From the cell containing the given text, extract its center point as (X, Y) coordinate. 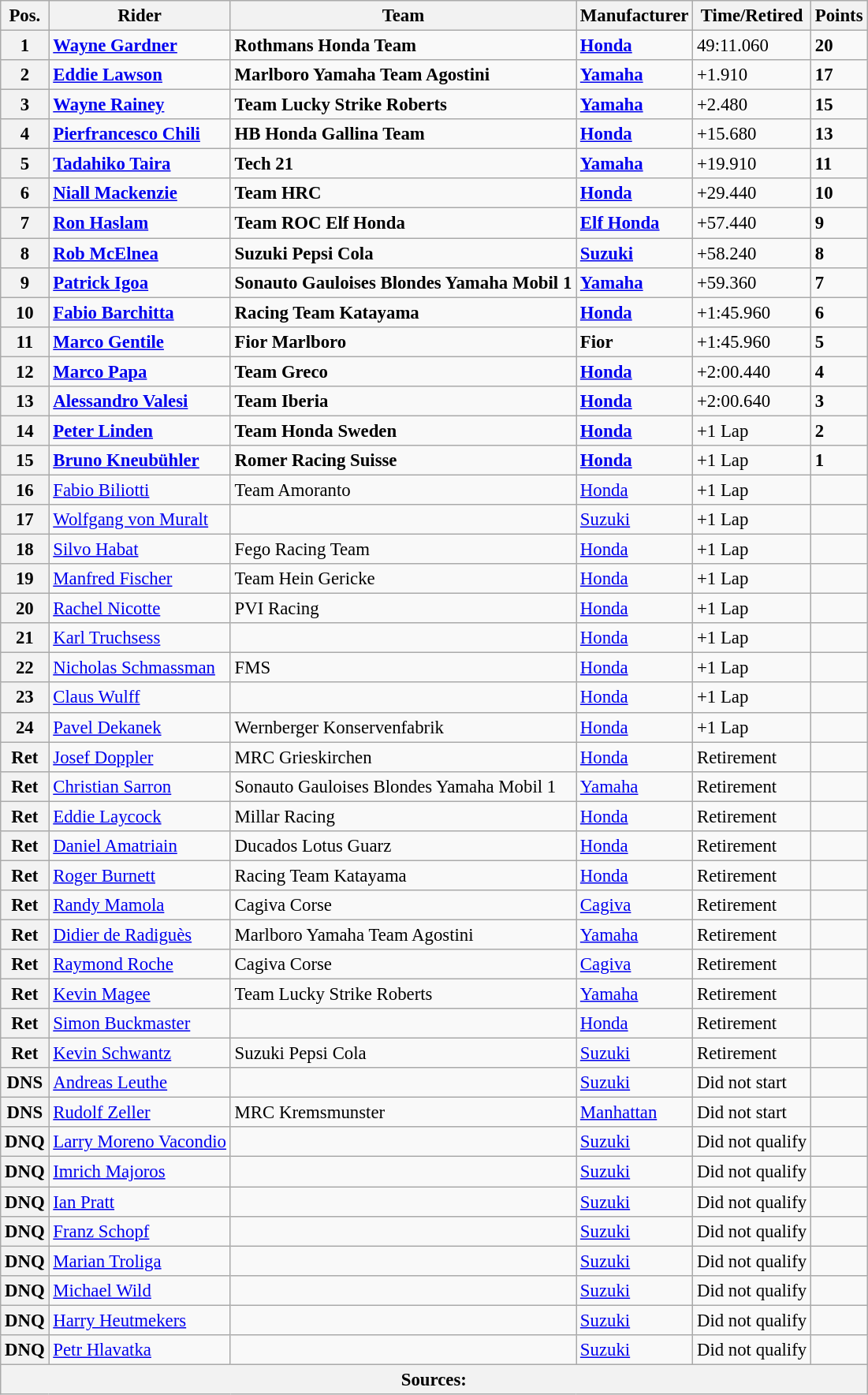
+1.910 (752, 75)
HB Honda Gallina Team (403, 134)
Rob McElnea (140, 253)
Petr Hlavatka (140, 1350)
24 (25, 727)
14 (25, 431)
Manfred Fischer (140, 579)
Elf Honda (635, 223)
PVI Racing (403, 609)
12 (25, 371)
49:11.060 (752, 46)
Ian Pratt (140, 1202)
Claus Wulff (140, 698)
Tadahiko Taira (140, 164)
+57.440 (752, 223)
Larry Moreno Vacondio (140, 1143)
Team ROC Elf Honda (403, 223)
Team HRC (403, 193)
Didier de Radiguès (140, 934)
FMS (403, 668)
+19.910 (752, 164)
Manhattan (635, 1113)
21 (25, 638)
+15.680 (752, 134)
Ron Haslam (140, 223)
Roger Burnett (140, 875)
+2:00.440 (752, 371)
Team (403, 16)
Rider (140, 16)
Andreas Leuthe (140, 1083)
Imrich Majoros (140, 1172)
Peter Linden (140, 431)
Points (839, 16)
Fabio Barchitta (140, 312)
Team Hein Gericke (403, 579)
Eddie Lawson (140, 75)
Romer Racing Suisse (403, 461)
Josef Doppler (140, 757)
MRC Kremsmunster (403, 1113)
Millar Racing (403, 816)
Tech 21 (403, 164)
+29.440 (752, 193)
Time/Retired (752, 16)
Sources: (434, 1379)
Daniel Amatriain (140, 846)
16 (25, 490)
Team Honda Sweden (403, 431)
Wayne Rainey (140, 105)
Pierfrancesco Chili (140, 134)
Team Iberia (403, 401)
Kevin Schwantz (140, 1054)
22 (25, 668)
Marco Papa (140, 371)
Alessandro Valesi (140, 401)
Fior Marlboro (403, 341)
Franz Schopf (140, 1231)
Eddie Laycock (140, 816)
Fego Racing Team (403, 550)
Randy Mamola (140, 905)
Fabio Biliotti (140, 490)
Patrick Igoa (140, 282)
+2:00.640 (752, 401)
MRC Grieskirchen (403, 757)
Pos. (25, 16)
+2.480 (752, 105)
Pavel Dekanek (140, 727)
Ducados Lotus Guarz (403, 846)
Nicholas Schmassman (140, 668)
Marian Troliga (140, 1261)
Wolfgang von Muralt (140, 520)
Christian Sarron (140, 786)
Michael Wild (140, 1290)
Rudolf Zeller (140, 1113)
Harry Heutmekers (140, 1320)
18 (25, 550)
Rachel Nicotte (140, 609)
Team Greco (403, 371)
Bruno Kneubühler (140, 461)
Team Amoranto (403, 490)
Marco Gentile (140, 341)
Fior (635, 341)
Wayne Gardner (140, 46)
Simon Buckmaster (140, 1024)
Kevin Magee (140, 994)
+58.240 (752, 253)
Raymond Roche (140, 964)
Niall Mackenzie (140, 193)
Manufacturer (635, 16)
23 (25, 698)
19 (25, 579)
Rothmans Honda Team (403, 46)
Silvo Habat (140, 550)
Karl Truchsess (140, 638)
Wernberger Konservenfabrik (403, 727)
+59.360 (752, 282)
